Return [X, Y] of the center of cell containing provided text 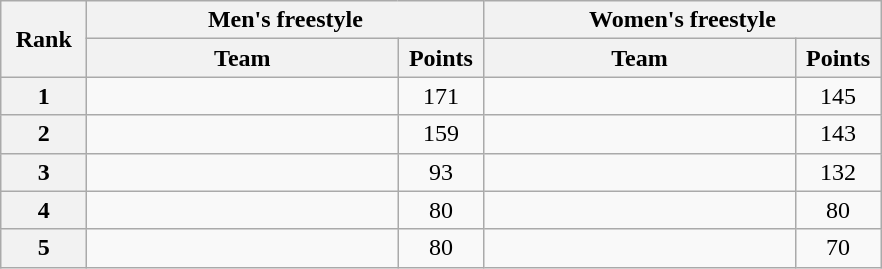
1 [44, 96]
5 [44, 248]
145 [838, 96]
3 [44, 172]
Men's freestyle [286, 20]
2 [44, 134]
70 [838, 248]
93 [441, 172]
171 [441, 96]
Rank [44, 39]
132 [838, 172]
4 [44, 210]
Women's freestyle [682, 20]
143 [838, 134]
159 [441, 134]
